Return the (X, Y) coordinate for the center point of the cell that contains the specified text.  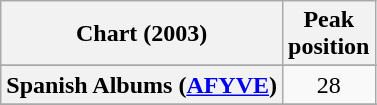
28 (329, 85)
Spanish Albums (AFYVE) (142, 85)
Peakposition (329, 34)
Chart (2003) (142, 34)
